Determine the (X, Y) coordinate at the center of the cell enclosing the given text.  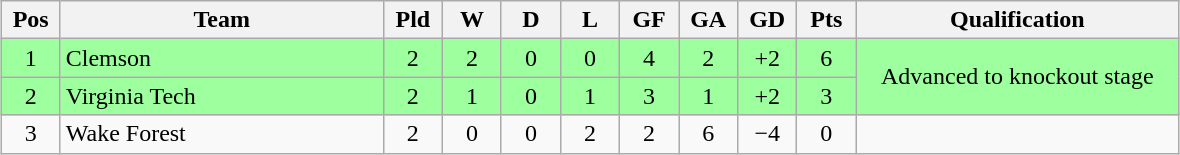
GF (650, 20)
D (530, 20)
Clemson (222, 58)
GA (708, 20)
Pos (30, 20)
Qualification (1018, 20)
Wake Forest (222, 134)
Pts (826, 20)
Pld (412, 20)
W (472, 20)
Virginia Tech (222, 96)
GD (768, 20)
−4 (768, 134)
4 (650, 58)
L (590, 20)
Advanced to knockout stage (1018, 77)
Team (222, 20)
